Identify which cell holds the provided text, then report its [X, Y] central coordinate. 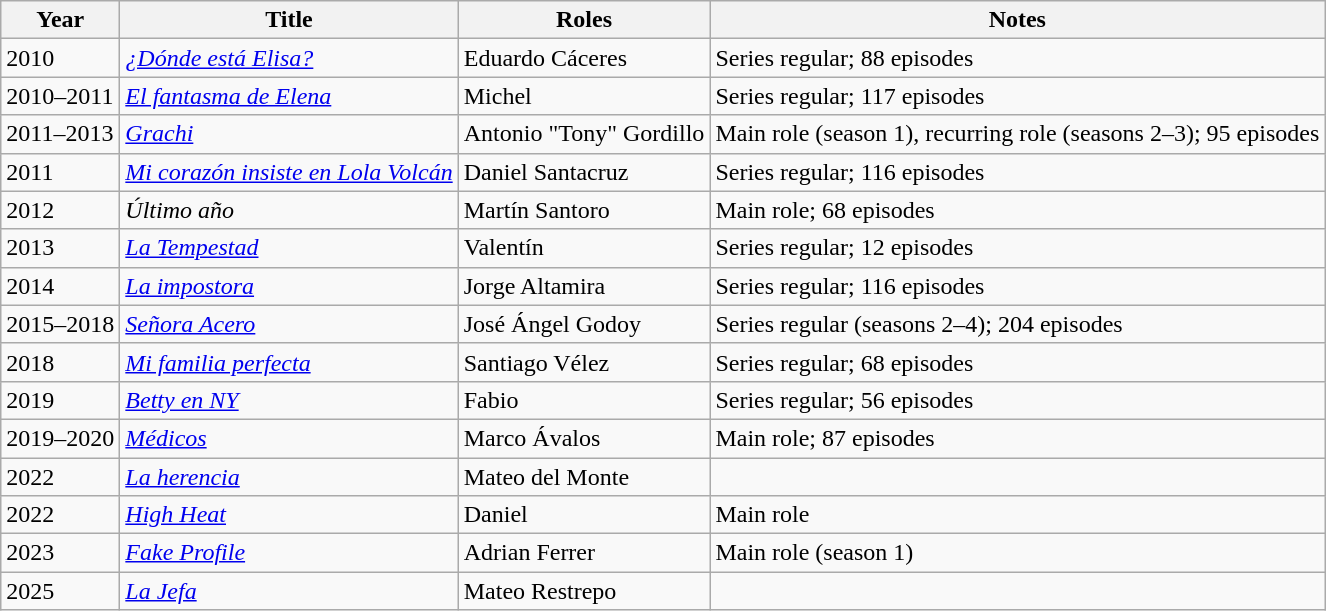
Title [289, 20]
Mi corazón insiste en Lola Volcán [289, 172]
Series regular; 117 episodes [1018, 96]
2015–2018 [60, 324]
2019 [60, 400]
2012 [60, 210]
Series regular (seasons 2–4); 204 episodes [1018, 324]
High Heat [289, 515]
Grachi [289, 134]
La impostora [289, 286]
Main role; 87 episodes [1018, 438]
Último año [289, 210]
Series regular; 56 episodes [1018, 400]
Jorge Altamira [584, 286]
2025 [60, 591]
Daniel Santacruz [584, 172]
Daniel [584, 515]
Mateo Restrepo [584, 591]
Mateo del Monte [584, 477]
Series regular; 88 episodes [1018, 58]
La Jefa [289, 591]
2023 [60, 553]
Betty en NY [289, 400]
Michel [584, 96]
Marco Ávalos [584, 438]
Valentín [584, 248]
José Ángel Godoy [584, 324]
Fabio [584, 400]
2019–2020 [60, 438]
Roles [584, 20]
Adrian Ferrer [584, 553]
Main role; 68 episodes [1018, 210]
Series regular; 12 episodes [1018, 248]
Fake Profile [289, 553]
Main role (season 1), recurring role (seasons 2–3); 95 episodes [1018, 134]
Señora Acero [289, 324]
¿Dónde está Elisa? [289, 58]
Series regular; 68 episodes [1018, 362]
Santiago Vélez [584, 362]
2013 [60, 248]
Mi familia perfecta [289, 362]
El fantasma de Elena [289, 96]
La Tempestad [289, 248]
2018 [60, 362]
2010–2011 [60, 96]
Year [60, 20]
La herencia [289, 477]
Main role (season 1) [1018, 553]
2010 [60, 58]
2011–2013 [60, 134]
Martín Santoro [584, 210]
2014 [60, 286]
Antonio "Tony" Gordillo [584, 134]
2011 [60, 172]
Eduardo Cáceres [584, 58]
Médicos [289, 438]
Main role [1018, 515]
Notes [1018, 20]
